Return [X, Y] of the center of cell containing provided text 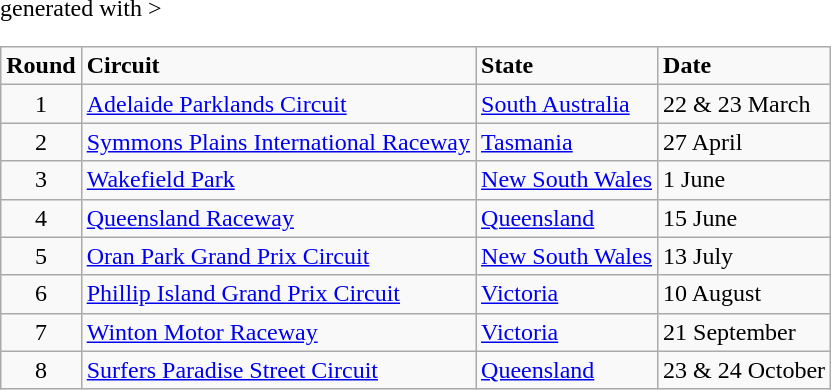
1 [41, 104]
7 [41, 332]
23 & 24 October [744, 370]
Queensland Raceway [278, 218]
Circuit [278, 66]
Oran Park Grand Prix Circuit [278, 256]
21 September [744, 332]
4 [41, 218]
22 & 23 March [744, 104]
State [567, 66]
13 July [744, 256]
Adelaide Parklands Circuit [278, 104]
10 August [744, 294]
South Australia [567, 104]
1 June [744, 180]
15 June [744, 218]
Wakefield Park [278, 180]
Date [744, 66]
2 [41, 142]
8 [41, 370]
5 [41, 256]
Round [41, 66]
27 April [744, 142]
Winton Motor Raceway [278, 332]
3 [41, 180]
Phillip Island Grand Prix Circuit [278, 294]
6 [41, 294]
Tasmania [567, 142]
Symmons Plains International Raceway [278, 142]
Surfers Paradise Street Circuit [278, 370]
